Locate the cell with the specified text and output its (x, y) center coordinate. 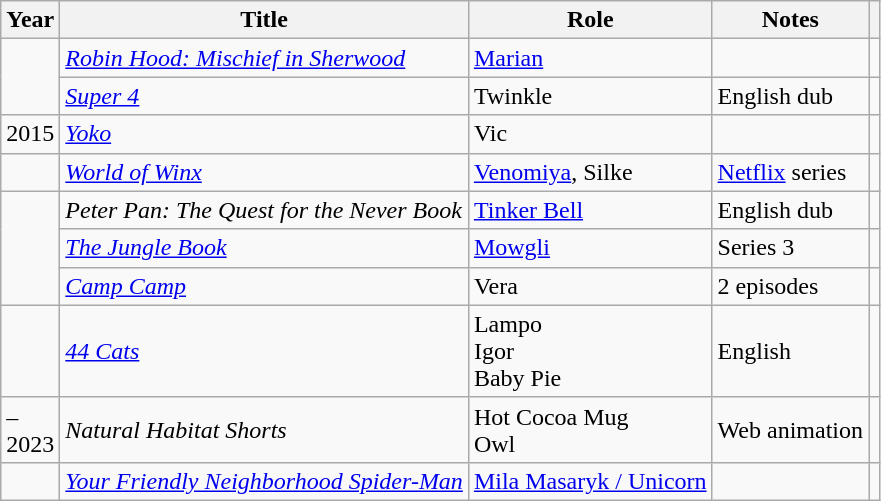
2015 (30, 134)
World of Winx (264, 172)
Super 4 (264, 96)
English (790, 351)
Role (590, 20)
44 Cats (264, 351)
Marian (590, 58)
Hot Cocoa Mug Owl (590, 430)
Notes (790, 20)
Vic (590, 134)
Yoko (264, 134)
Web animation (790, 430)
Netflix series (790, 172)
Year (30, 20)
Vera (590, 286)
Venomiya, Silke (590, 172)
Natural Habitat Shorts (264, 430)
2 episodes (790, 286)
Title (264, 20)
Robin Hood: Mischief in Sherwood (264, 58)
Twinkle (590, 96)
The Jungle Book (264, 248)
Camp Camp (264, 286)
Lampo Igor Baby Pie (590, 351)
Series 3 (790, 248)
Your Friendly Neighborhood Spider-Man (264, 481)
–2023 (30, 430)
Mowgli (590, 248)
Tinker Bell (590, 210)
Mila Masaryk / Unicorn (590, 481)
Peter Pan: The Quest for the Never Book (264, 210)
